Determine the (X, Y) coordinate at the center of the cell enclosing the given text.  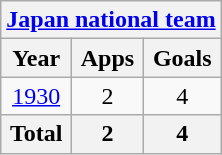
Japan national team (111, 20)
Total (36, 134)
Year (36, 58)
1930 (36, 96)
Apps (108, 58)
Goals (182, 58)
